Identify which cell holds the provided text, then report its [x, y] central coordinate. 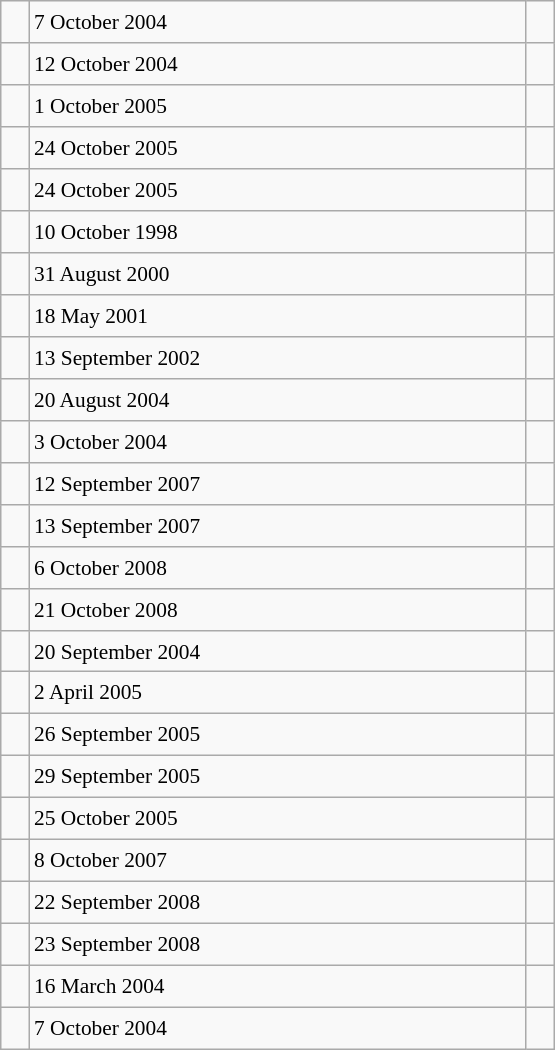
16 March 2004 [278, 986]
31 August 2000 [278, 274]
29 September 2005 [278, 777]
22 September 2008 [278, 903]
26 September 2005 [278, 735]
21 October 2008 [278, 609]
25 October 2005 [278, 819]
20 September 2004 [278, 651]
13 September 2002 [278, 358]
10 October 1998 [278, 232]
13 September 2007 [278, 525]
6 October 2008 [278, 567]
2 April 2005 [278, 693]
3 October 2004 [278, 441]
8 October 2007 [278, 861]
18 May 2001 [278, 316]
12 September 2007 [278, 483]
12 October 2004 [278, 64]
20 August 2004 [278, 399]
1 October 2005 [278, 106]
23 September 2008 [278, 945]
